Output the [X, Y] coordinate of the center of the cell containing the given text.  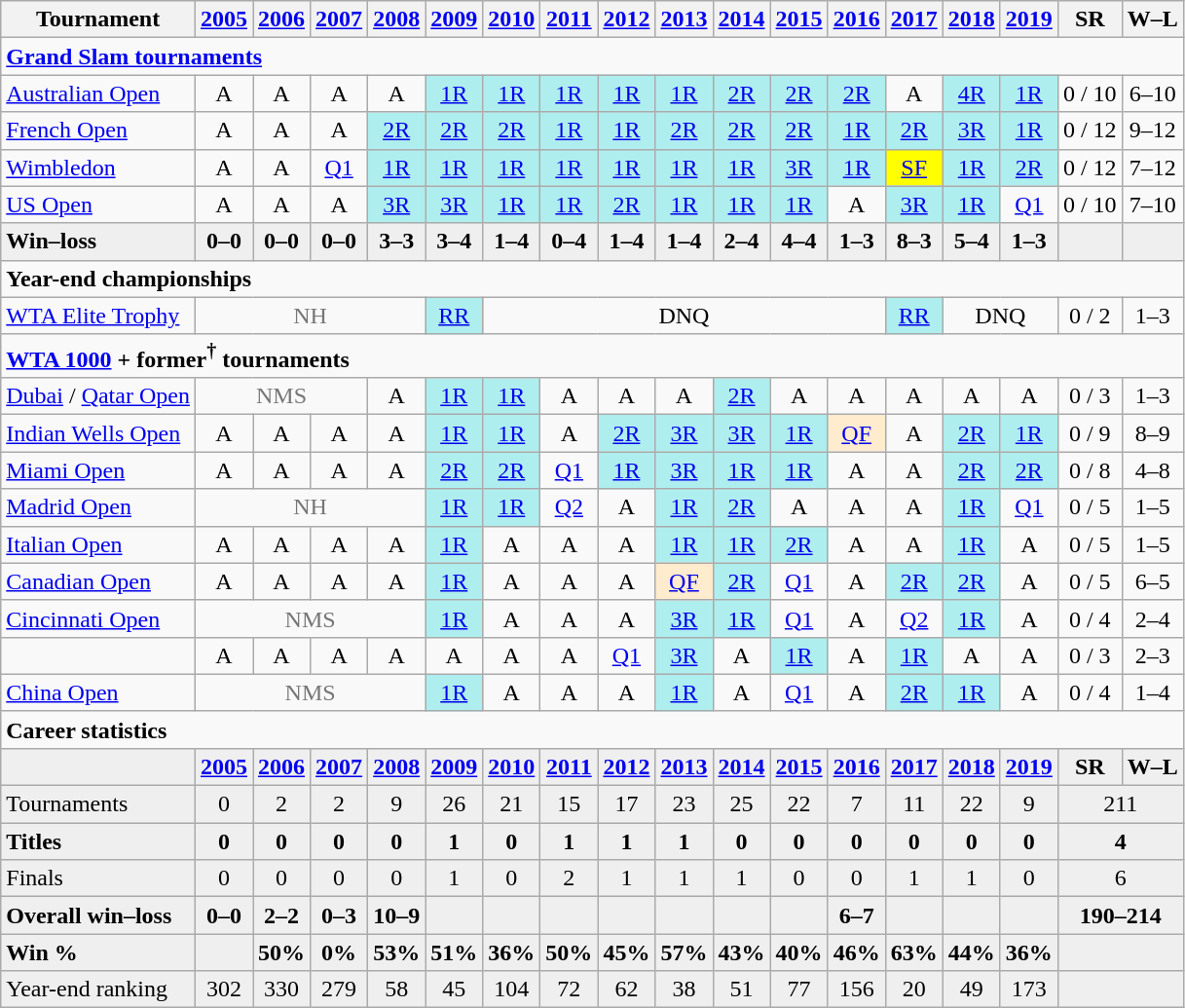
10–9 [397, 915]
63% [913, 952]
211 [1120, 804]
2–3 [1153, 655]
46% [857, 952]
6–7 [857, 915]
44% [972, 952]
26 [454, 804]
Australian Open [98, 93]
190–214 [1120, 915]
7–10 [1153, 205]
8–3 [913, 242]
SF [913, 168]
Cincinnati Open [98, 618]
Year-end ranking [98, 989]
330 [282, 989]
45 [454, 989]
6–5 [1153, 581]
11 [913, 804]
7–12 [1153, 168]
43% [742, 952]
302 [224, 989]
Finals [98, 878]
3–3 [397, 242]
21 [512, 804]
Titles [98, 841]
Indian Wells Open [98, 433]
25 [742, 804]
0 / 9 [1090, 433]
156 [857, 989]
4–4 [798, 242]
62 [627, 989]
45% [627, 952]
53% [397, 952]
5–4 [972, 242]
Canadian Open [98, 581]
Career statistics [592, 729]
Overall win–loss [98, 915]
6–10 [1153, 93]
8–9 [1153, 433]
French Open [98, 131]
Dubai / Qatar Open [98, 396]
0% [339, 952]
3–4 [454, 242]
57% [684, 952]
Grand Slam tournaments [592, 56]
38 [684, 989]
279 [339, 989]
51 [742, 989]
6 [1120, 878]
0–3 [339, 915]
Year-end championships [592, 279]
Win % [98, 952]
0–4 [569, 242]
Tournaments [98, 804]
4R [972, 93]
104 [512, 989]
15 [569, 804]
4 [1120, 841]
173 [1028, 989]
7 [857, 804]
40% [798, 952]
51% [454, 952]
WTA Elite Trophy [98, 316]
Tournament [98, 19]
Madrid Open [98, 507]
Miami Open [98, 470]
WTA 1000 + former† tournaments [592, 356]
23 [684, 804]
72 [569, 989]
China Open [98, 692]
20 [913, 989]
2–2 [282, 915]
Wimbledon [98, 168]
0 / 2 [1090, 316]
9–12 [1153, 131]
Italian Open [98, 544]
4–8 [1153, 470]
49 [972, 989]
US Open [98, 205]
0 / 8 [1090, 470]
58 [397, 989]
Win–loss [98, 242]
17 [627, 804]
77 [798, 989]
